Determine the [X, Y] coordinate at the center of the cell enclosing the given text.  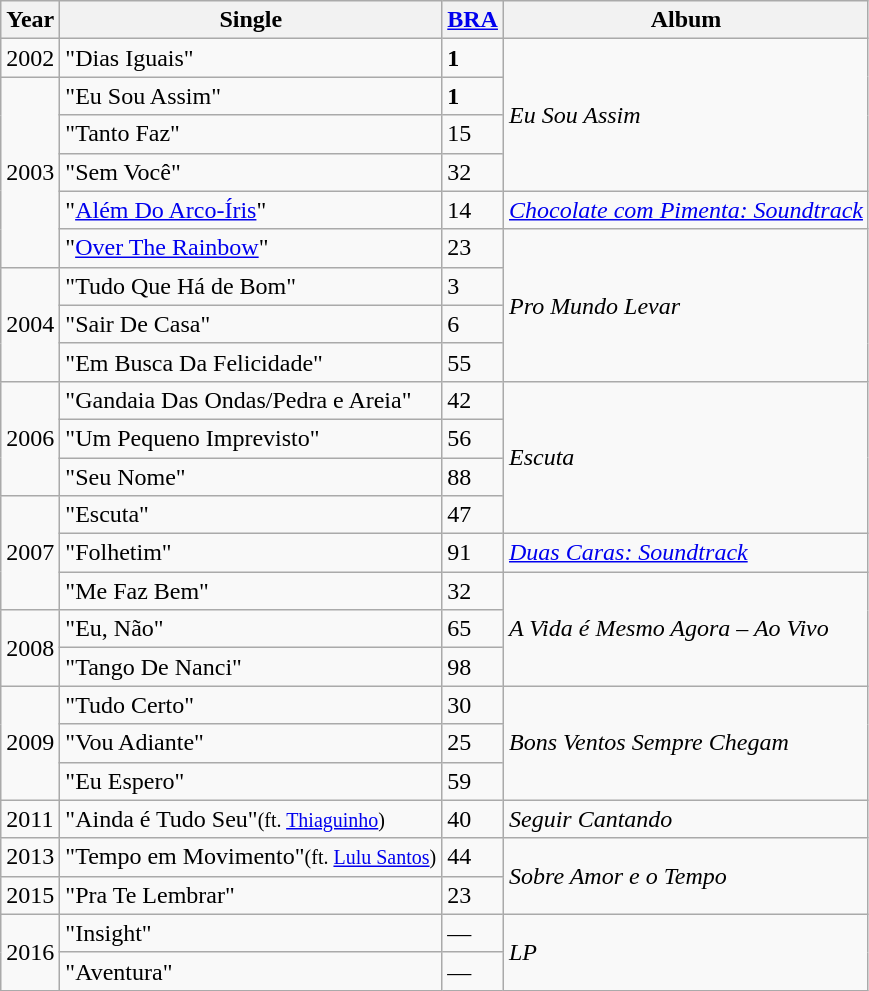
2002 [30, 58]
2013 [30, 857]
Eu Sou Assim [686, 115]
55 [473, 362]
"Aventura" [251, 971]
"Seu Nome" [251, 477]
"Insight" [251, 933]
Seguir Cantando [686, 819]
2011 [30, 819]
88 [473, 477]
"Gandaia Das Ondas/Pedra e Areia" [251, 400]
"Tango De Nanci" [251, 667]
Pro Mundo Levar [686, 305]
A Vida é Mesmo Agora – Ao Vivo [686, 629]
65 [473, 629]
LP [686, 952]
98 [473, 667]
"Eu, Não" [251, 629]
56 [473, 438]
"Tanto Faz" [251, 134]
Chocolate com Pimenta: Soundtrack [686, 210]
15 [473, 134]
44 [473, 857]
2008 [30, 648]
"Dias Iguais" [251, 58]
Year [30, 20]
Bons Ventos Sempre Chegam [686, 743]
"Eu Espero" [251, 781]
Album [686, 20]
"Sem Você" [251, 172]
Sobre Amor e o Tempo [686, 876]
"Me Faz Bem" [251, 591]
"Tudo Que Há de Bom" [251, 286]
"Além Do Arco-Íris" [251, 210]
2009 [30, 743]
47 [473, 515]
"Em Busca Da Felicidade" [251, 362]
3 [473, 286]
91 [473, 553]
BRA [473, 20]
2003 [30, 172]
2007 [30, 553]
59 [473, 781]
40 [473, 819]
"Folhetim" [251, 553]
"Sair De Casa" [251, 324]
42 [473, 400]
2016 [30, 952]
"Um Pequeno Imprevisto" [251, 438]
"Escuta" [251, 515]
30 [473, 705]
"Vou Adiante" [251, 743]
14 [473, 210]
2004 [30, 324]
"Over The Rainbow" [251, 248]
2006 [30, 438]
"Ainda é Tudo Seu"(ft. Thiaguinho) [251, 819]
"Pra Te Lembrar" [251, 895]
Duas Caras: Soundtrack [686, 553]
"Eu Sou Assim" [251, 96]
25 [473, 743]
2015 [30, 895]
"Tudo Certo" [251, 705]
Single [251, 20]
6 [473, 324]
"Tempo em Movimento"(ft. Lulu Santos) [251, 857]
Escuta [686, 457]
